Locate the cell with the specified text and output its [X, Y] center coordinate. 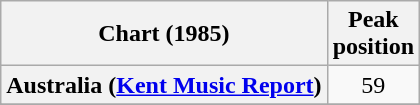
59 [373, 85]
Chart (1985) [164, 34]
Australia (Kent Music Report) [164, 85]
Peakposition [373, 34]
